Detect which cell encompasses the target text, then output its [x, y] center coordinate. 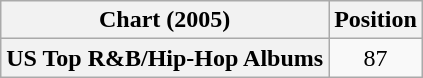
Position [376, 20]
87 [376, 58]
US Top R&B/Hip-Hop Albums [165, 58]
Chart (2005) [165, 20]
